Locate the cell with the specified text and output its [x, y] center coordinate. 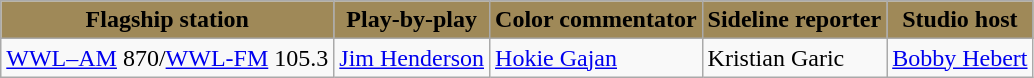
Hokie Gajan [596, 58]
Flagship station [168, 20]
Bobby Hebert [960, 58]
Play-by-play [412, 20]
Color commentator [596, 20]
Sideline reporter [794, 20]
WWL–AM 870/WWL-FM 105.3 [168, 58]
Kristian Garic [794, 58]
Studio host [960, 20]
Jim Henderson [412, 58]
